Scan for the cell matching the given text and deliver its [X, Y] coordinate at center. 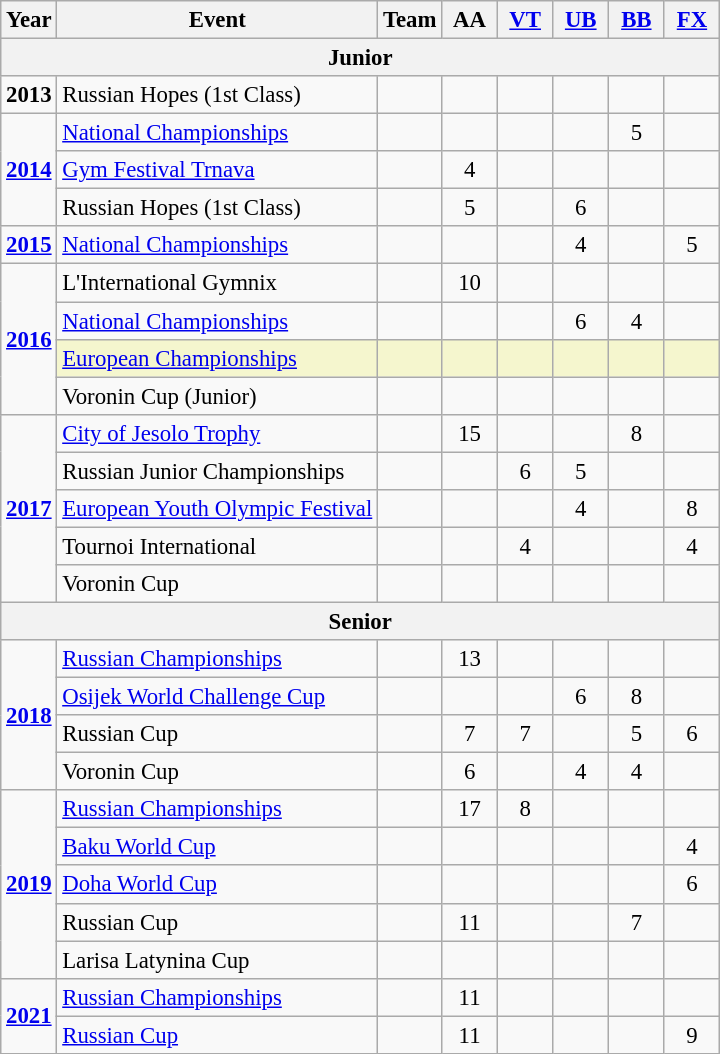
Doha World Cup [218, 885]
2021 [29, 1016]
Larisa Latynina Cup [218, 960]
Gym Festival Trnava [218, 170]
2015 [29, 245]
FX [692, 20]
2017 [29, 508]
Voronin Cup (Junior) [218, 396]
City of Jesolo Trophy [218, 433]
15 [470, 433]
L'International Gymnix [218, 283]
Team [410, 20]
Year [29, 20]
VT [525, 20]
2014 [29, 170]
Baku World Cup [218, 847]
Russian Junior Championships [218, 471]
Junior [360, 58]
European Championships [218, 358]
European Youth Olympic Festival [218, 509]
Event [218, 20]
2013 [29, 95]
2016 [29, 339]
AA [470, 20]
9 [692, 1035]
BB [637, 20]
10 [470, 283]
Osijek World Challenge Cup [218, 697]
2019 [29, 884]
Tournoi International [218, 546]
13 [470, 659]
UB [581, 20]
Senior [360, 621]
2018 [29, 715]
17 [470, 809]
